Return [x, y] of the center of cell containing provided text 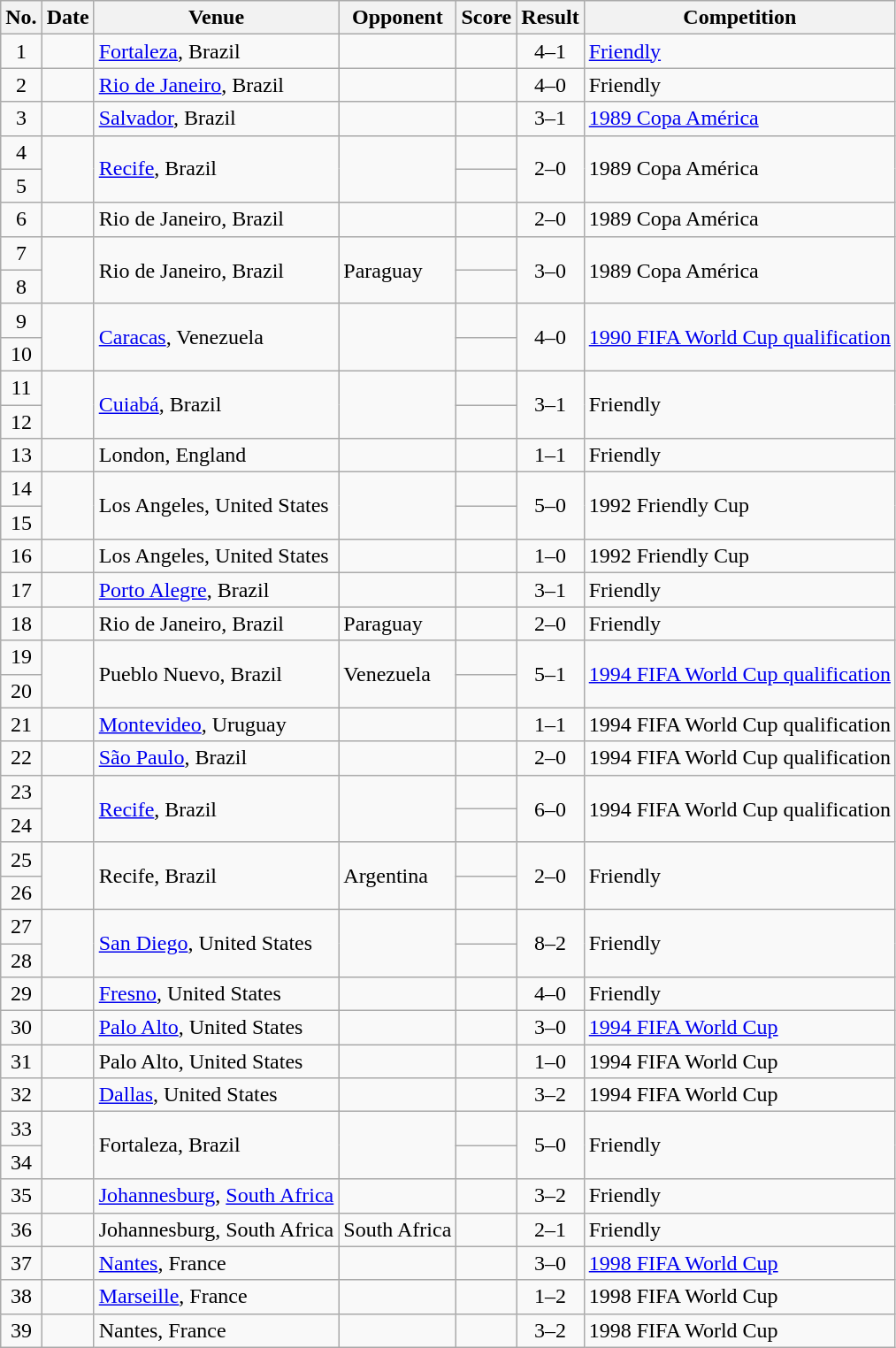
29 [21, 994]
13 [21, 456]
21 [21, 724]
London, England [216, 456]
19 [21, 657]
Result [550, 18]
20 [21, 691]
Pueblo Nuevo, Brazil [216, 674]
5 [21, 186]
38 [21, 1297]
Dallas, United States [216, 1095]
39 [21, 1330]
São Paulo, Brazil [216, 758]
2 [21, 85]
17 [21, 590]
8–2 [550, 943]
25 [21, 859]
Argentina [398, 876]
24 [21, 825]
3 [21, 119]
No. [21, 18]
36 [21, 1229]
23 [21, 792]
Marseille, France [216, 1297]
1 [21, 51]
6 [21, 219]
Cuiabá, Brazil [216, 404]
16 [21, 556]
14 [21, 489]
32 [21, 1095]
San Diego, United States [216, 943]
4–1 [550, 51]
Competition [739, 18]
Venezuela [398, 674]
34 [21, 1162]
28 [21, 960]
Fresno, United States [216, 994]
1990 FIFA World Cup qualification [739, 337]
Opponent [398, 18]
35 [21, 1196]
9 [21, 320]
Venue [216, 18]
30 [21, 1028]
37 [21, 1263]
Score [486, 18]
Montevideo, Uruguay [216, 724]
Porto Alegre, Brazil [216, 590]
2–1 [550, 1229]
18 [21, 624]
31 [21, 1061]
1–2 [550, 1297]
15 [21, 523]
5–1 [550, 674]
26 [21, 892]
South Africa [398, 1229]
7 [21, 253]
33 [21, 1129]
27 [21, 926]
11 [21, 387]
6–0 [550, 808]
22 [21, 758]
Salvador, Brazil [216, 119]
Caracas, Venezuela [216, 337]
4 [21, 152]
Date [67, 18]
12 [21, 422]
8 [21, 287]
10 [21, 354]
